Capture the cell that displays the provided text and extract its (X, Y) central coordinate. 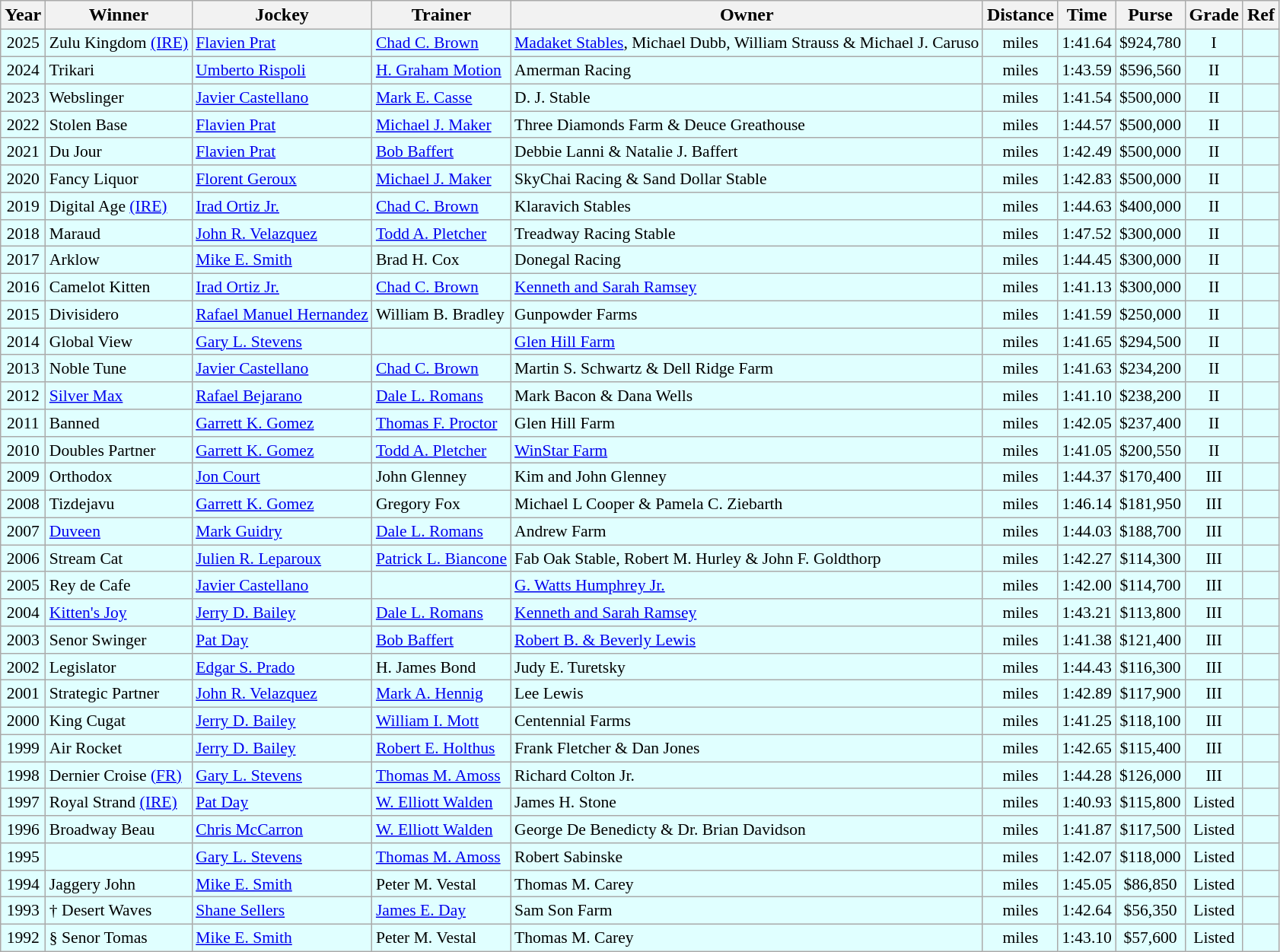
Amerman Racing (747, 70)
Chris McCarron (282, 829)
Treadway Racing Stable (747, 233)
Rafael Bejarano (282, 396)
2014 (23, 342)
1:41.10 (1087, 396)
Mark A. Hennig (441, 694)
Sam Son Farm (747, 911)
$121,400 (1151, 640)
Dernier Croise (FR) (119, 775)
John Glenney (441, 477)
$400,000 (1151, 206)
Senor Swinger (119, 640)
Robert E. Holthus (441, 748)
Brad H. Cox (441, 260)
1:43.59 (1087, 70)
2004 (23, 613)
Tizdejavu (119, 504)
Florent Geroux (282, 179)
Donegal Racing (747, 260)
2005 (23, 585)
Kim and John Glenney (747, 477)
2010 (23, 450)
1:41.25 (1087, 721)
H. James Bond (441, 667)
1:41.05 (1087, 450)
1:41.64 (1087, 43)
William B. Bradley (441, 314)
$200,550 (1151, 450)
Rey de Cafe (119, 585)
Duveen (119, 531)
$116,300 (1151, 667)
$294,500 (1151, 342)
1992 (23, 938)
Digital Age (IRE) (119, 206)
1:42.89 (1087, 694)
1:42.27 (1087, 559)
1996 (23, 829)
2022 (23, 125)
1993 (23, 911)
$118,000 (1151, 857)
1999 (23, 748)
2015 (23, 314)
$181,950 (1151, 504)
Jon Court (282, 477)
1:44.43 (1087, 667)
Time (1087, 15)
2020 (23, 179)
George De Benedicty & Dr. Brian Davidson (747, 829)
Winner (119, 15)
Orthodox (119, 477)
Thomas F. Proctor (441, 423)
$114,700 (1151, 585)
1:40.93 (1087, 802)
$234,200 (1151, 368)
Jockey (282, 15)
D. J. Stable (747, 97)
$188,700 (1151, 531)
Kitten's Joy (119, 613)
1:41.65 (1087, 342)
Edgar S. Prado (282, 667)
$56,350 (1151, 911)
Ref (1260, 15)
H. Graham Motion (441, 70)
1997 (23, 802)
2023 (23, 97)
2025 (23, 43)
1:41.38 (1087, 640)
$170,400 (1151, 477)
Jaggery John (119, 884)
Webslinger (119, 97)
2003 (23, 640)
1:41.59 (1087, 314)
2018 (23, 233)
$250,000 (1151, 314)
1:44.57 (1087, 125)
$113,800 (1151, 613)
William I. Mott (441, 721)
1994 (23, 884)
1:42.64 (1087, 911)
$117,900 (1151, 694)
1:44.03 (1087, 531)
Trainer (441, 15)
1998 (23, 775)
† Desert Waves (119, 911)
1:41.63 (1087, 368)
Doubles Partner (119, 450)
1:42.49 (1087, 151)
Du Jour (119, 151)
2021 (23, 151)
1:42.07 (1087, 857)
$126,000 (1151, 775)
1:42.00 (1087, 585)
Global View (119, 342)
2017 (23, 260)
1:44.28 (1087, 775)
2011 (23, 423)
1:47.52 (1087, 233)
$114,300 (1151, 559)
1:44.37 (1087, 477)
1:42.65 (1087, 748)
Mark E. Casse (441, 97)
Air Rocket (119, 748)
$115,800 (1151, 802)
Stolen Base (119, 125)
Year (23, 15)
Legislator (119, 667)
1:43.10 (1087, 938)
$238,200 (1151, 396)
King Cugat (119, 721)
Debbie Lanni & Natalie J. Baffert (747, 151)
$86,850 (1151, 884)
Broadway Beau (119, 829)
2001 (23, 694)
Madaket Stables, Michael Dubb, William Strauss & Michael J. Caruso (747, 43)
Zulu Kingdom (IRE) (119, 43)
Patrick L. Biancone (441, 559)
2000 (23, 721)
$115,400 (1151, 748)
Robert Sabinske (747, 857)
2002 (23, 667)
Banned (119, 423)
$57,600 (1151, 938)
Shane Sellers (282, 911)
$117,500 (1151, 829)
SkyChai Racing & Sand Dollar Stable (747, 179)
2019 (23, 206)
Julien R. Leparoux (282, 559)
Arklow (119, 260)
Strategic Partner (119, 694)
Lee Lewis (747, 694)
Frank Fletcher & Dan Jones (747, 748)
James H. Stone (747, 802)
Gregory Fox (441, 504)
Divisidero (119, 314)
Royal Strand (IRE) (119, 802)
$237,400 (1151, 423)
2024 (23, 70)
Gunpowder Farms (747, 314)
1:45.05 (1087, 884)
G. Watts Humphrey Jr. (747, 585)
Robert B. & Beverly Lewis (747, 640)
$924,780 (1151, 43)
Grade (1214, 15)
1:41.13 (1087, 287)
Three Diamonds Farm & Deuce Greathouse (747, 125)
Umberto Rispoli (282, 70)
Silver Max (119, 396)
I (1214, 43)
Richard Colton Jr. (747, 775)
Trikari (119, 70)
1:42.05 (1087, 423)
§ Senor Tomas (119, 938)
James E. Day (441, 911)
Noble Tune (119, 368)
Rafael Manuel Hernandez (282, 314)
2007 (23, 531)
Andrew Farm (747, 531)
Owner (747, 15)
Fancy Liquor (119, 179)
Camelot Kitten (119, 287)
2016 (23, 287)
Stream Cat (119, 559)
2006 (23, 559)
2013 (23, 368)
1995 (23, 857)
1:41.54 (1087, 97)
Klaravich Stables (747, 206)
Martin S. Schwartz & Dell Ridge Farm (747, 368)
2008 (23, 504)
Distance (1020, 15)
Fab Oak Stable, Robert M. Hurley & John F. Goldthorp (747, 559)
Purse (1151, 15)
Judy E. Turetsky (747, 667)
1:43.21 (1087, 613)
Maraud (119, 233)
1:46.14 (1087, 504)
2009 (23, 477)
1:44.63 (1087, 206)
1:44.45 (1087, 260)
Centennial Farms (747, 721)
WinStar Farm (747, 450)
$596,560 (1151, 70)
1:42.83 (1087, 179)
Mark Bacon & Dana Wells (747, 396)
2012 (23, 396)
$118,100 (1151, 721)
1:41.87 (1087, 829)
Michael L Cooper & Pamela C. Ziebarth (747, 504)
Mark Guidry (282, 531)
